Find where the given text appears and provide that cell's center as (X, Y) coordinate. 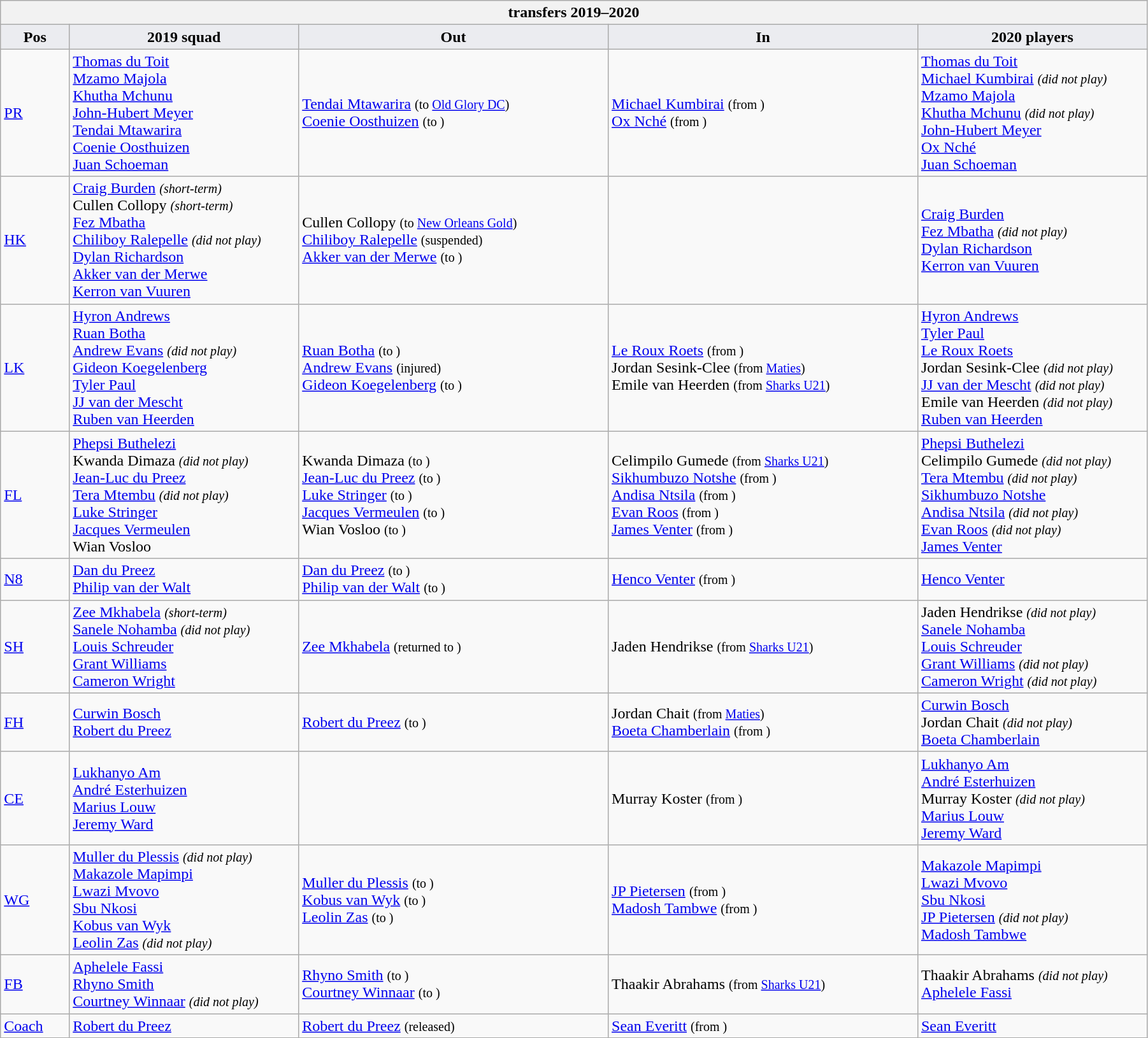
Kwanda Dimaza (to ) Jean-Luc du Preez (to ) Luke Stringer (to ) Jacques Vermeulen (to ) Wian Vosloo (to ) (454, 495)
Lukhanyo Am André Esterhuizen Murray Koster (did not play) Marius Louw Jeremy Ward (1032, 798)
LK (35, 367)
Robert du Preez (184, 1026)
Craig Burden Fez Mbatha (did not play) Dylan Richardson Kerron van Vuuren (1032, 240)
Aphelele Fassi Rhyno Smith Courtney Winnaar (did not play) (184, 984)
Zee Mkhabela (short-term) Sanele Nohamba (did not play) Louis Schreuder Grant Williams Cameron Wright (184, 646)
FH (35, 722)
Muller du Plessis (did not play) Makazole Mapimpi Lwazi Mvovo Sbu Nkosi Kobus van Wyk Leolin Zas (did not play) (184, 899)
In (763, 37)
Dan du Preez Philip van der Walt (184, 579)
PR (35, 113)
CE (35, 798)
Sean Everitt (from ) (763, 1026)
Thaakir Abrahams (did not play) Aphelele Fassi (1032, 984)
FB (35, 984)
WG (35, 899)
transfers 2019–2020 (574, 13)
Lukhanyo Am André Esterhuizen Marius Louw Jeremy Ward (184, 798)
Henco Venter (1032, 579)
Jaden Hendrikse (did not play) Sanele Nohamba Louis Schreuder Grant Williams (did not play) Cameron Wright (did not play) (1032, 646)
JP Pietersen (from ) Madosh Tambwe (from ) (763, 899)
2019 squad (184, 37)
Curwin Bosch Jordan Chait (did not play) Boeta Chamberlain (1032, 722)
Ruan Botha (to ) Andrew Evans (injured) Gideon Koegelenberg (to ) (454, 367)
Robert du Preez (released) (454, 1026)
Zee Mkhabela (returned to ) (454, 646)
Out (454, 37)
Celimpilo Gumede (from Sharks U21) Sikhumbuzo Notshe (from ) Andisa Ntsila (from ) Evan Roos (from ) James Venter (from ) (763, 495)
Michael Kumbirai (from ) Ox Nché (from ) (763, 113)
Rhyno Smith (to ) Courtney Winnaar (to ) (454, 984)
Curwin Bosch Robert du Preez (184, 722)
Hyron Andrews Ruan Botha Andrew Evans (did not play) Gideon Koegelenberg Tyler Paul JJ van der Mescht Ruben van Heerden (184, 367)
Robert du Preez (to ) (454, 722)
Jaden Hendrikse (from Sharks U21) (763, 646)
SH (35, 646)
HK (35, 240)
N8 (35, 579)
Le Roux Roets (from ) Jordan Sesink-Clee (from Maties) Emile van Heerden (from Sharks U21) (763, 367)
Sean Everitt (1032, 1026)
Murray Koster (from ) (763, 798)
Dan du Preez (to ) Philip van der Walt (to ) (454, 579)
2020 players (1032, 37)
Henco Venter (from ) (763, 579)
Thaakir Abrahams (from Sharks U21) (763, 984)
FL (35, 495)
Jordan Chait (from Maties) Boeta Chamberlain (from ) (763, 722)
Coach (35, 1026)
Muller du Plessis (to ) Kobus van Wyk (to ) Leolin Zas (to ) (454, 899)
Pos (35, 37)
Cullen Collopy (to New Orleans Gold) Chiliboy Ralepelle (suspended) Akker van der Merwe (to ) (454, 240)
Thomas du Toit Mzamo Majola Khutha Mchunu John-Hubert Meyer Tendai Mtawarira Coenie Oosthuizen Juan Schoeman (184, 113)
Phepsi Buthelezi Kwanda Dimaza (did not play) Jean-Luc du Preez Tera Mtembu (did not play) Luke Stringer Jacques Vermeulen Wian Vosloo (184, 495)
Tendai Mtawarira (to Old Glory DC) Coenie Oosthuizen (to ) (454, 113)
Thomas du Toit Michael Kumbirai (did not play) Mzamo Majola Khutha Mchunu (did not play) John-Hubert Meyer Ox Nché Juan Schoeman (1032, 113)
Makazole Mapimpi Lwazi Mvovo Sbu Nkosi JP Pietersen (did not play) Madosh Tambwe (1032, 899)
